Return (X, Y) of the center of cell containing provided text 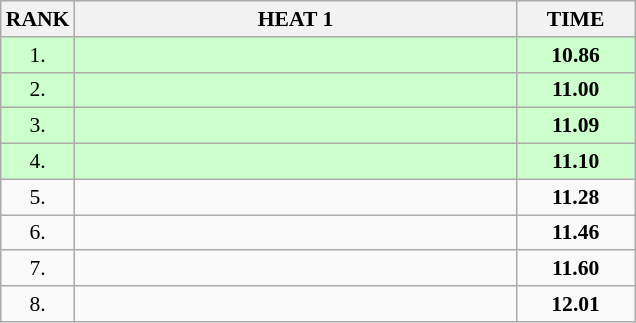
1. (38, 55)
3. (38, 126)
4. (38, 162)
8. (38, 304)
12.01 (576, 304)
2. (38, 90)
RANK (38, 19)
11.46 (576, 233)
11.28 (576, 197)
11.60 (576, 269)
10.86 (576, 55)
11.10 (576, 162)
5. (38, 197)
6. (38, 233)
HEAT 1 (295, 19)
TIME (576, 19)
11.09 (576, 126)
7. (38, 269)
11.00 (576, 90)
